Provide the (X, Y) coordinate of the cell's center where the given text is located.  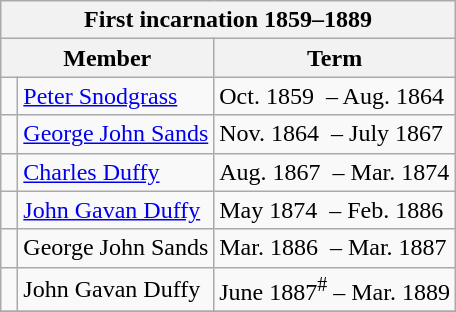
Charles Duffy (116, 172)
Nov. 1864 – July 1867 (335, 134)
June 1887# – Mar. 1889 (335, 290)
May 1874 – Feb. 1886 (335, 210)
Term (335, 58)
First incarnation 1859–1889 (228, 20)
Mar. 1886 – Mar. 1887 (335, 248)
Aug. 1867 – Mar. 1874 (335, 172)
Member (108, 58)
Peter Snodgrass (116, 96)
Oct. 1859 – Aug. 1864 (335, 96)
